Search for the cell housing the specified text and yield its [x, y] center coordinate. 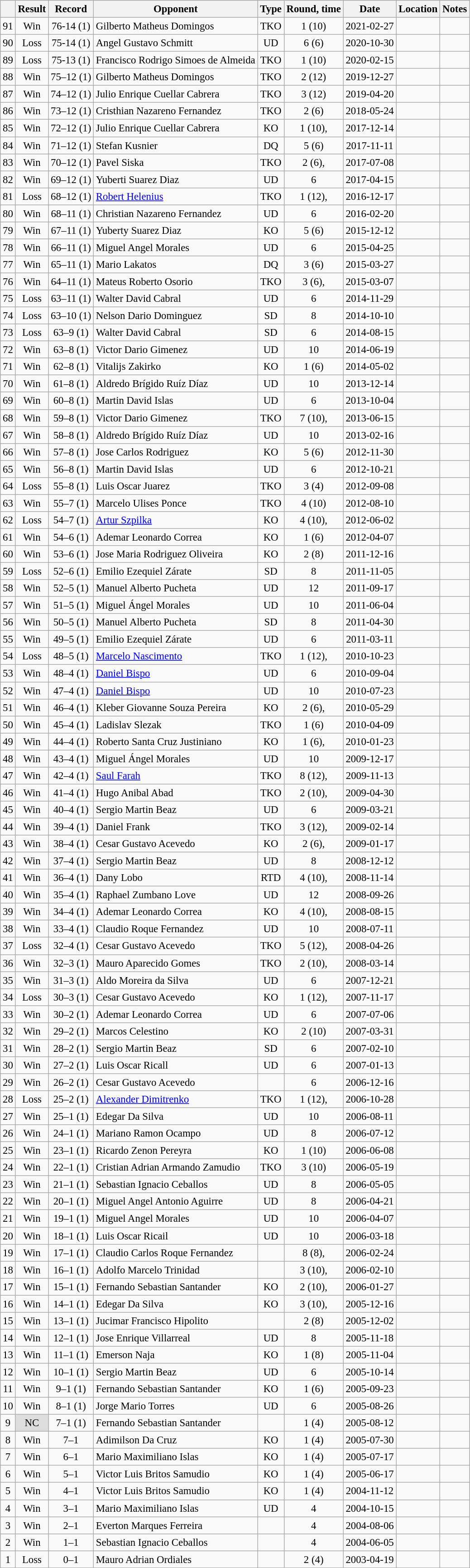
Emerson Naja [176, 1355]
Claudio Roque Fernandez [176, 929]
74 [8, 316]
57–8 (1) [71, 452]
2008-11-14 [369, 878]
64 [8, 486]
2009-03-21 [369, 810]
1 (10), [313, 128]
77 [8, 265]
66 [8, 452]
2013-12-14 [369, 384]
Stefan Kusnier [176, 145]
24–1 (1) [71, 1133]
87 [8, 94]
2006-04-07 [369, 1219]
Nelson Dario Dominguez [176, 316]
16 [8, 1304]
2 (6) [313, 111]
2005-12-16 [369, 1304]
51–5 (1) [71, 605]
42–4 (1) [71, 776]
Kleber Giovanne Souza Pereira [176, 707]
58–8 (1) [71, 435]
21–1 (1) [71, 1185]
2015-04-25 [369, 247]
79 [8, 231]
Type [271, 9]
2011-11-05 [369, 571]
2017-07-08 [369, 162]
2011-06-04 [369, 605]
71 [8, 367]
2008-09-26 [369, 895]
2006-08-11 [369, 1117]
17 [8, 1287]
2008-03-14 [369, 963]
66–11 (1) [71, 247]
32 [8, 1031]
Artur Szpilka [176, 520]
Opponent [176, 9]
Christian Nazareno Fernandez [176, 213]
26 [8, 1133]
10–1 (1) [71, 1372]
Mario Lakatos [176, 265]
33 [8, 1014]
21 [8, 1219]
69–12 (1) [71, 179]
76-14 (1) [71, 26]
18 [8, 1270]
55–8 (1) [71, 486]
41 [8, 878]
2020-10-30 [369, 43]
15–1 (1) [71, 1287]
2010-01-23 [369, 741]
73–12 (1) [71, 111]
2004-11-12 [369, 1491]
45 [8, 810]
71–12 (1) [71, 145]
2 (4) [313, 1559]
Luis Oscar Ricall [176, 1065]
48–5 (1) [71, 657]
70–12 (1) [71, 162]
2005-07-17 [369, 1457]
40–4 (1) [71, 810]
45–4 (1) [71, 725]
3 (12), [313, 827]
7–1 [71, 1440]
2012-04-07 [369, 537]
65–11 (1) [71, 265]
31–3 (1) [71, 980]
2021-02-27 [369, 26]
67–11 (1) [71, 231]
48–4 (1) [71, 673]
2017-11-11 [369, 145]
2009-04-30 [369, 793]
63–8 (1) [71, 350]
11–1 (1) [71, 1355]
7 (10), [313, 418]
74–12 (1) [71, 94]
2009-01-17 [369, 844]
37 [8, 946]
26–2 (1) [71, 1082]
31 [8, 1048]
2014-10-10 [369, 316]
2011-12-16 [369, 554]
2008-12-12 [369, 861]
67 [8, 435]
46–4 (1) [71, 707]
1 [8, 1559]
2006-03-18 [369, 1236]
43 [8, 844]
25–2 (1) [71, 1099]
Ricardo Zenon Pereyra [176, 1151]
36 [8, 963]
85 [8, 128]
2012-06-02 [369, 520]
52–6 (1) [71, 571]
47 [8, 776]
2005-08-26 [369, 1406]
62 [8, 520]
13 [8, 1355]
11 [8, 1389]
82 [8, 179]
5 (12), [313, 946]
3 (10) [313, 1167]
13–1 (1) [71, 1321]
Luis Oscar Juarez [176, 486]
80 [8, 213]
2005-10-14 [369, 1372]
34–4 (1) [71, 912]
2006-05-19 [369, 1167]
Jorge Mario Torres [176, 1406]
63–10 (1) [71, 316]
Mauro Adrian Ordiales [176, 1559]
Mariano Ramon Ocampo [176, 1133]
68 [8, 418]
20–1 (1) [71, 1201]
Adimilson Da Cruz [176, 1440]
Alexander Dimitrenko [176, 1099]
56 [8, 622]
58 [8, 588]
41–4 (1) [71, 793]
28–2 (1) [71, 1048]
2014-05-02 [369, 367]
Cristian Adrian Armando Zamudio [176, 1167]
37–4 (1) [71, 861]
52–5 (1) [71, 588]
2014-11-29 [369, 299]
65 [8, 469]
Mauro Aparecido Gomes [176, 963]
24 [8, 1167]
68–11 (1) [71, 213]
23–1 (1) [71, 1151]
38 [8, 929]
2005-06-17 [369, 1474]
8–1 (1) [71, 1406]
90 [8, 43]
46 [8, 793]
70 [8, 384]
54–6 (1) [71, 537]
86 [8, 111]
55–7 (1) [71, 503]
2017-12-14 [369, 128]
Yuberty Suarez Diaz [176, 231]
57 [8, 605]
42 [8, 861]
53–6 (1) [71, 554]
Aldo Moreira da Silva [176, 980]
1 (6), [313, 741]
Jose Carlos Rodriguez [176, 452]
5–1 [71, 1474]
RTD [271, 878]
Notes [455, 9]
53 [8, 673]
2008-08-15 [369, 912]
4–1 [71, 1491]
6–1 [71, 1457]
2005-11-04 [369, 1355]
3–1 [71, 1508]
75-13 (1) [71, 60]
43–4 (1) [71, 759]
2005-09-23 [369, 1389]
2005-08-12 [369, 1423]
18–1 (1) [71, 1236]
2017-04-15 [369, 179]
2018-05-24 [369, 111]
22–1 (1) [71, 1167]
76 [8, 281]
NC [32, 1423]
2013-02-16 [369, 435]
Jose Maria Rodriguez Oliveira [176, 554]
2020-02-15 [369, 60]
2 (12) [313, 77]
2007-01-13 [369, 1065]
44–4 (1) [71, 741]
49 [8, 741]
63 [8, 503]
Jucimar Francisco Hipolito [176, 1321]
Francisco Rodrigo Simoes de Almeida [176, 60]
2006-10-28 [369, 1099]
2010-04-09 [369, 725]
30 [8, 1065]
2016-12-17 [369, 196]
75 [8, 299]
2007-11-17 [369, 997]
51 [8, 707]
2011-03-11 [369, 639]
38–4 (1) [71, 844]
2015-03-27 [369, 265]
2007-03-31 [369, 1031]
14–1 (1) [71, 1304]
Pavel Siska [176, 162]
3 (4) [313, 486]
2006-12-16 [369, 1082]
50–5 (1) [71, 622]
15 [8, 1321]
0–1 [71, 1559]
2013-06-15 [369, 418]
9–1 (1) [71, 1389]
22 [8, 1201]
Saul Farah [176, 776]
Adolfo Marcelo Trinidad [176, 1270]
78 [8, 247]
83 [8, 162]
Claudio Carlos Roque Fernandez [176, 1253]
2010-09-04 [369, 673]
2014-06-19 [369, 350]
Round, time [313, 9]
3 [8, 1525]
61–8 (1) [71, 384]
2009-11-13 [369, 776]
1 (8) [313, 1355]
3 (6), [313, 281]
91 [8, 26]
54 [8, 657]
27–2 (1) [71, 1065]
4 (10) [313, 503]
49–5 (1) [71, 639]
2004-08-06 [369, 1525]
2008-07-11 [369, 929]
84 [8, 145]
60 [8, 554]
48 [8, 759]
2012-08-10 [369, 503]
2010-07-23 [369, 691]
Marcelo Ulises Ponce [176, 503]
2004-10-15 [369, 1508]
69 [8, 401]
2004-06-05 [369, 1542]
8 (8), [313, 1253]
2006-05-05 [369, 1185]
Date [369, 9]
Jose Enrique Villarreal [176, 1338]
2014-08-15 [369, 333]
2–1 [71, 1525]
Marcelo Nascimento [176, 657]
32–4 (1) [71, 946]
23 [8, 1185]
63–11 (1) [71, 299]
Daniel Frank [176, 827]
30–3 (1) [71, 997]
2007-02-10 [369, 1048]
Ladislav Slezak [176, 725]
72–12 (1) [71, 128]
2006-07-12 [369, 1133]
68–12 (1) [71, 196]
Cristhian Nazareno Fernandez [176, 111]
2009-02-14 [369, 827]
2011-04-30 [369, 622]
60–8 (1) [71, 401]
1–1 [71, 1542]
Result [32, 9]
2005-07-30 [369, 1440]
2 [8, 1542]
59–8 (1) [71, 418]
33–4 (1) [71, 929]
29 [8, 1082]
Miguel Angel Antonio Aguirre [176, 1201]
30–2 (1) [71, 1014]
56–8 (1) [71, 469]
36–4 (1) [71, 878]
Robert Helenius [176, 196]
2005-12-02 [369, 1321]
2012-11-30 [369, 452]
35–4 (1) [71, 895]
63–9 (1) [71, 333]
2015-03-07 [369, 281]
2011-09-17 [369, 588]
62–8 (1) [71, 367]
75–12 (1) [71, 77]
2015-12-12 [369, 231]
2 (10) [313, 1031]
44 [8, 827]
39–4 (1) [71, 827]
35 [8, 980]
8 (12), [313, 776]
6 (6) [313, 43]
19–1 (1) [71, 1219]
Yuberti Suarez Diaz [176, 179]
73 [8, 333]
16–1 (1) [71, 1270]
81 [8, 196]
Location [418, 9]
Luis Oscar Ricail [176, 1236]
19 [8, 1253]
3 (12) [313, 94]
25–1 (1) [71, 1117]
40 [8, 895]
2006-04-21 [369, 1201]
14 [8, 1338]
Record [71, 9]
2006-01-27 [369, 1287]
Raphael Zumbano Love [176, 895]
2007-12-21 [369, 980]
32–3 (1) [71, 963]
2010-10-23 [369, 657]
2007-07-06 [369, 1014]
Roberto Santa Cruz Justiniano [176, 741]
Vitalijs Zakirko [176, 367]
2012-10-21 [369, 469]
28 [8, 1099]
25 [8, 1151]
20 [8, 1236]
2006-02-10 [369, 1270]
2003-04-19 [369, 1559]
29–2 (1) [71, 1031]
2013-10-04 [369, 401]
2005-11-18 [369, 1338]
7–1 (1) [71, 1423]
2006-06-08 [369, 1151]
61 [8, 537]
5 [8, 1491]
59 [8, 571]
55 [8, 639]
52 [8, 691]
88 [8, 77]
Mateus Roberto Osorio [176, 281]
2019-12-27 [369, 77]
2008-04-26 [369, 946]
72 [8, 350]
7 [8, 1457]
12–1 (1) [71, 1338]
Everton Marques Ferreira [176, 1525]
9 [8, 1423]
2019-04-20 [369, 94]
3 (6) [313, 265]
89 [8, 60]
39 [8, 912]
Dany Lobo [176, 878]
17–1 (1) [71, 1253]
47–4 (1) [71, 691]
Angel Gustavo Schmitt [176, 43]
Marcos Celestino [176, 1031]
2006-02-24 [369, 1253]
2009-12-17 [369, 759]
2016-02-20 [369, 213]
50 [8, 725]
2012-09-08 [369, 486]
75-14 (1) [71, 43]
2010-05-29 [369, 707]
64–11 (1) [71, 281]
34 [8, 997]
54–7 (1) [71, 520]
27 [8, 1117]
Hugo Anibal Abad [176, 793]
